Detect which cell encompasses the target text, then output its [X, Y] center coordinate. 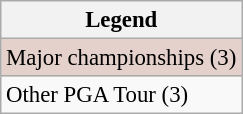
Legend [122, 20]
Other PGA Tour (3) [122, 95]
Major championships (3) [122, 58]
